Capture the cell that displays the provided text and extract its [x, y] central coordinate. 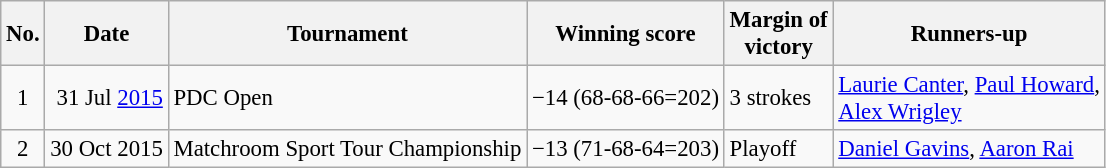
2 [23, 149]
Tournament [348, 34]
Laurie Canter, Paul Howard, Alex Wrigley [969, 98]
Daniel Gavins, Aaron Rai [969, 149]
31 Jul 2015 [106, 98]
−14 (68-68-66=202) [626, 98]
3 strokes [778, 98]
Date [106, 34]
−13 (71-68-64=203) [626, 149]
30 Oct 2015 [106, 149]
Runners-up [969, 34]
Matchroom Sport Tour Championship [348, 149]
1 [23, 98]
Playoff [778, 149]
Winning score [626, 34]
Margin ofvictory [778, 34]
PDC Open [348, 98]
No. [23, 34]
